Return the (X, Y) coordinate for the center point of the cell that contains the specified text.  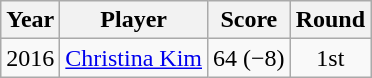
1st (330, 58)
2016 (30, 58)
Year (30, 20)
Score (250, 20)
Round (330, 20)
Player (134, 20)
64 (−8) (250, 58)
Christina Kim (134, 58)
